Return (X, Y) of the center of cell containing provided text 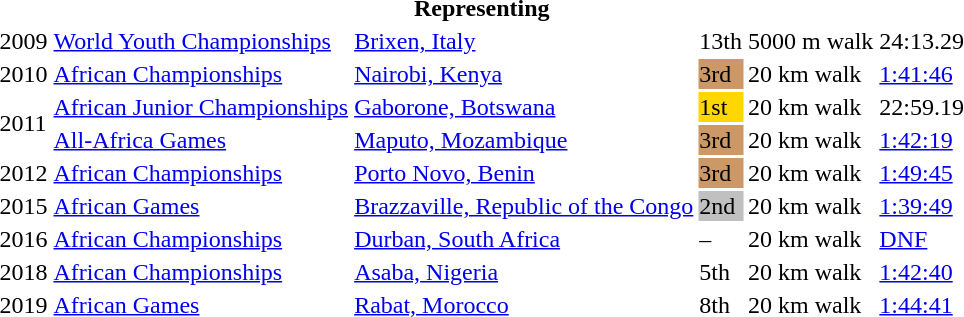
Brazzaville, Republic of the Congo (524, 206)
All-Africa Games (201, 140)
African Games (201, 206)
5000 m walk (811, 41)
Nairobi, Kenya (524, 74)
5th (721, 272)
2nd (721, 206)
Gaborone, Botswana (524, 107)
Brixen, Italy (524, 41)
African Junior Championships (201, 107)
Maputo, Mozambique (524, 140)
Durban, South Africa (524, 239)
World Youth Championships (201, 41)
– (721, 239)
Porto Novo, Benin (524, 173)
Asaba, Nigeria (524, 272)
1st (721, 107)
13th (721, 41)
